From the cell containing the given text, extract its center point as (x, y) coordinate. 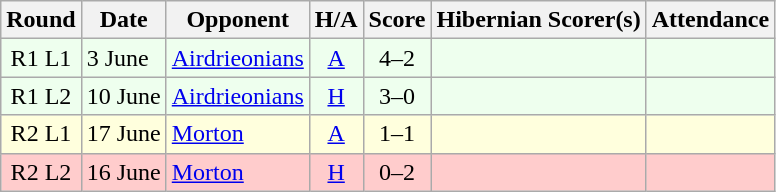
0–2 (397, 172)
3–0 (397, 96)
Opponent (238, 20)
R1 L1 (41, 58)
Attendance (710, 20)
17 June (124, 134)
R2 L1 (41, 134)
Date (124, 20)
16 June (124, 172)
R1 L2 (41, 96)
H/A (336, 20)
3 June (124, 58)
1–1 (397, 134)
R2 L2 (41, 172)
Round (41, 20)
Hibernian Scorer(s) (538, 20)
10 June (124, 96)
Score (397, 20)
4–2 (397, 58)
